Return the [x, y] coordinate for the center point of the cell that contains the specified text.  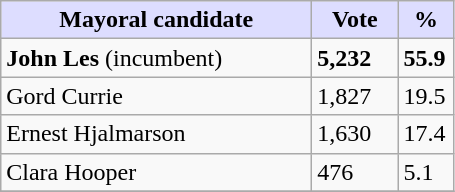
Mayoral candidate [156, 20]
476 [355, 172]
1,630 [355, 134]
Vote [355, 20]
55.9 [426, 58]
1,827 [355, 96]
5,232 [355, 58]
5.1 [426, 172]
Clara Hooper [156, 172]
17.4 [426, 134]
19.5 [426, 96]
Gord Currie [156, 96]
Ernest Hjalmarson [156, 134]
John Les (incumbent) [156, 58]
% [426, 20]
